Return the (X, Y) coordinate for the center point of the cell that contains the specified text.  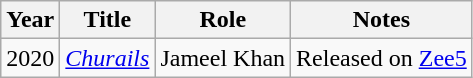
Released on Zee5 (382, 58)
Title (108, 20)
Jameel Khan (223, 58)
Churails (108, 58)
Role (223, 20)
2020 (30, 58)
Year (30, 20)
Notes (382, 20)
